Output the [X, Y] coordinate of the center of the cell containing the given text.  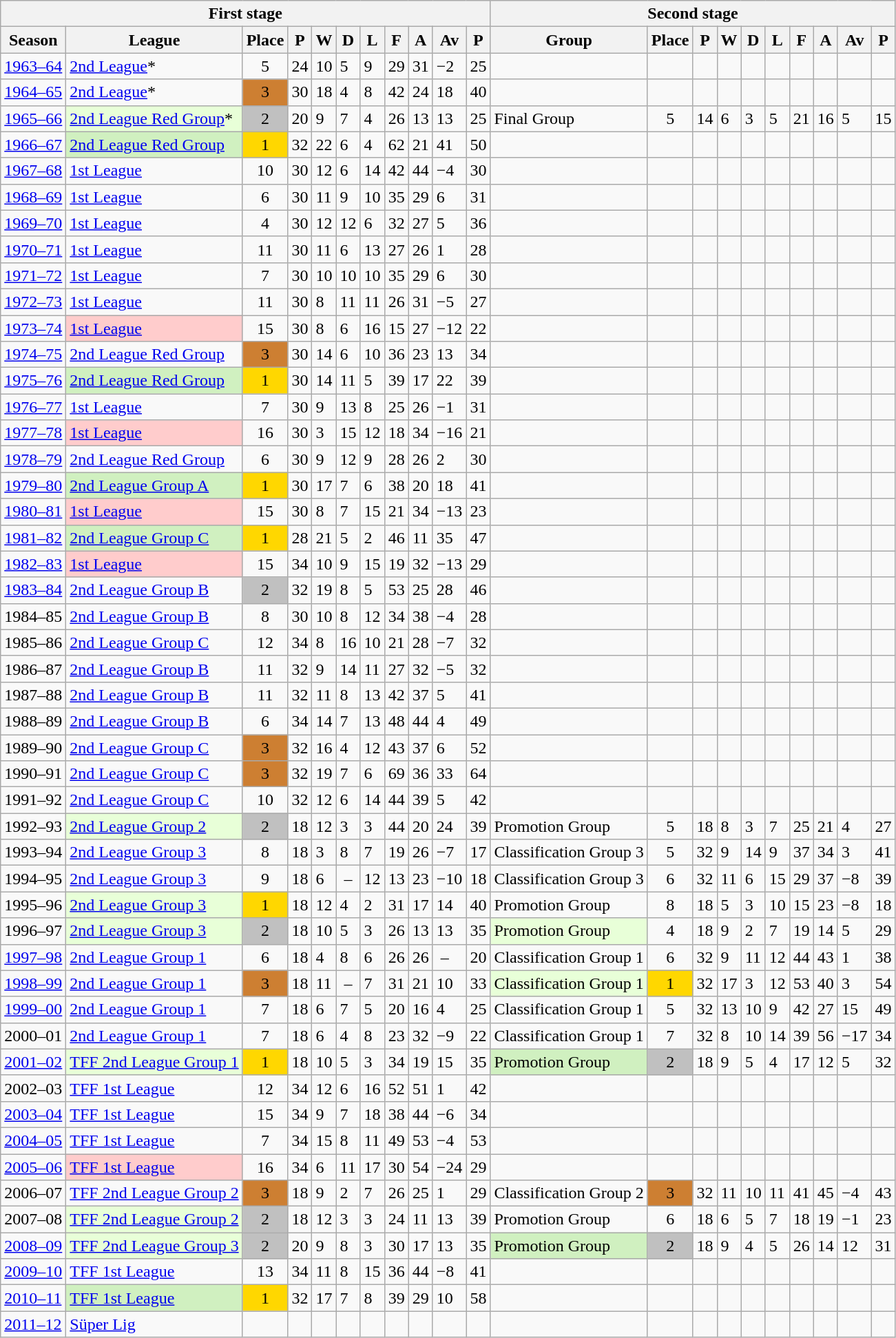
64 [478, 774]
62 [397, 145]
1988–89 [33, 721]
2004–05 [33, 1140]
2008–09 [33, 1246]
−6 [449, 1114]
1990–91 [33, 774]
1997–98 [33, 957]
1967–68 [33, 171]
2003–04 [33, 1114]
2nd League Red Group* [154, 118]
56 [825, 1036]
1986–87 [33, 669]
47 [478, 538]
2002–03 [33, 1088]
1973–74 [33, 328]
1984–85 [33, 616]
First stage [245, 14]
1983–84 [33, 590]
1970–71 [33, 249]
1991–92 [33, 800]
1996–97 [33, 931]
1966–67 [33, 145]
Süper Lig [154, 1324]
−24 [449, 1167]
50 [478, 145]
1976–77 [33, 407]
2001–02 [33, 1062]
1987–88 [33, 695]
1993–94 [33, 853]
−9 [449, 1036]
1999–00 [33, 1010]
2011–12 [33, 1324]
1981–82 [33, 538]
1972–73 [33, 302]
2nd League Group 2 [154, 826]
Classification Group 2 [569, 1193]
1992–93 [33, 826]
1980–81 [33, 512]
1968–69 [33, 197]
−10 [449, 879]
1975–76 [33, 381]
1964–65 [33, 92]
TFF 2nd League Group 3 [154, 1246]
1971–72 [33, 275]
2009–10 [33, 1272]
58 [478, 1298]
1994–95 [33, 879]
2006–07 [33, 1193]
1963–64 [33, 66]
−16 [449, 433]
Second stage [693, 14]
2010–11 [33, 1298]
Final Group [569, 118]
1979–80 [33, 485]
1995–96 [33, 905]
1982–83 [33, 564]
1969–70 [33, 223]
1989–90 [33, 747]
2000–01 [33, 1036]
League [154, 40]
−2 [449, 66]
TFF 2nd League Group 1 [154, 1062]
1998–99 [33, 983]
51 [420, 1088]
2007–08 [33, 1220]
Group [569, 40]
48 [397, 721]
1965–66 [33, 118]
45 [825, 1193]
Season [33, 40]
2nd League Group A [154, 485]
69 [397, 774]
1974–75 [33, 355]
1977–78 [33, 433]
1978–79 [33, 459]
2005–06 [33, 1167]
−12 [449, 328]
1985–86 [33, 642]
−17 [854, 1036]
